Extract the (X, Y) coordinate from the center of the cell holding the provided text.  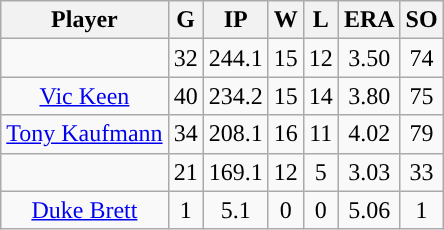
75 (422, 96)
34 (186, 134)
16 (286, 134)
Tony Kaufmann (84, 134)
40 (186, 96)
Player (84, 20)
234.2 (236, 96)
L (320, 20)
169.1 (236, 172)
21 (186, 172)
32 (186, 58)
208.1 (236, 134)
ERA (369, 20)
IP (236, 20)
SO (422, 20)
5.1 (236, 210)
W (286, 20)
Vic Keen (84, 96)
Duke Brett (84, 210)
4.02 (369, 134)
14 (320, 96)
79 (422, 134)
33 (422, 172)
G (186, 20)
5 (320, 172)
5.06 (369, 210)
11 (320, 134)
244.1 (236, 58)
3.03 (369, 172)
74 (422, 58)
3.50 (369, 58)
3.80 (369, 96)
